Determine the [x, y] coordinate at the center of the cell enclosing the given text.  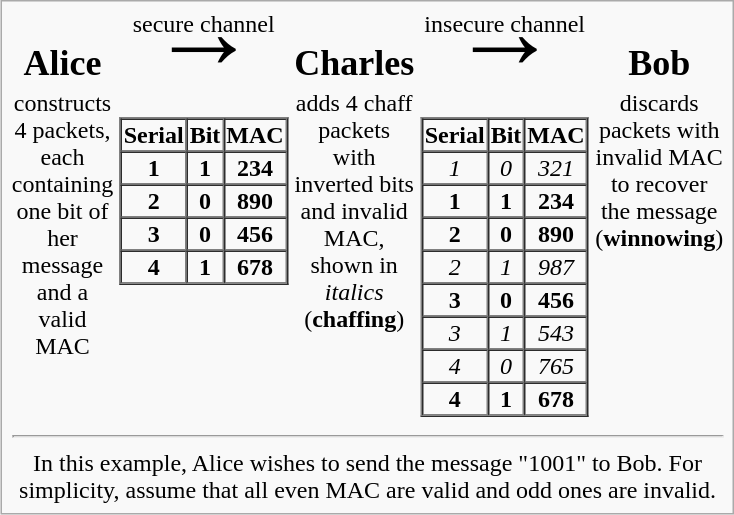
constructs 4 packets, each containing one bit of her message and a valid MAC [62, 254]
secure channel [204, 24]
insecure channel [505, 24]
In this example, Alice wishes to send the message "1001" to Bob. For simplicity, assume that all even MAC are valid and odd ones are invalid. [367, 464]
543 [556, 334]
Charles [354, 64]
Alice [62, 64]
adds 4 chaff packets with inverted bits and invalid MAC, shown in italics (chaffing) [354, 254]
321 [556, 168]
Serial Bit MAC 1 0 321 1 1 234 2 0 890 2 1 987 3 0 456 3 1 543 4 0 765 4 1 678 [505, 254]
Serial Bit MAC 1 1 234 2 0 890 3 0 456 4 1 678 [204, 254]
765 [556, 366]
987 [556, 268]
discards packets with invalid MAC to recover the message (winnowing) [660, 254]
Bob [660, 64]
